Locate the cell with the specified text and output its [x, y] center coordinate. 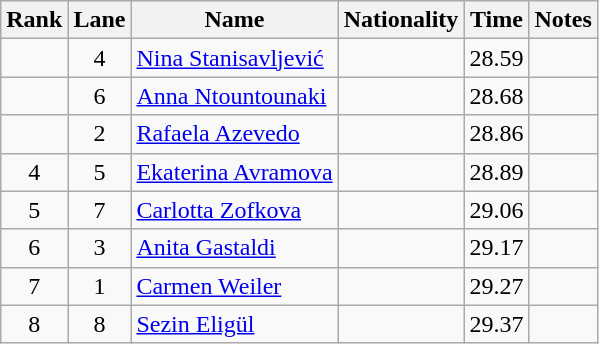
Anita Gastaldi [234, 248]
Name [234, 20]
2 [100, 134]
29.06 [496, 210]
Rank [34, 20]
Nina Stanisavljević [234, 58]
28.68 [496, 96]
3 [100, 248]
Lane [100, 20]
Carmen Weiler [234, 286]
29.17 [496, 248]
Rafaela Azevedo [234, 134]
Notes [563, 20]
Carlotta Zofkova [234, 210]
1 [100, 286]
28.59 [496, 58]
Time [496, 20]
28.89 [496, 172]
Nationality [401, 20]
Sezin Eligül [234, 324]
28.86 [496, 134]
29.27 [496, 286]
Anna Ntountounaki [234, 96]
Ekaterina Avramova [234, 172]
29.37 [496, 324]
